Return [x, y] of the center of cell containing provided text 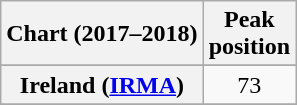
Peakposition [249, 34]
Chart (2017–2018) [102, 34]
73 [249, 85]
Ireland (IRMA) [102, 85]
